Locate the cell with the specified text and output its (X, Y) center coordinate. 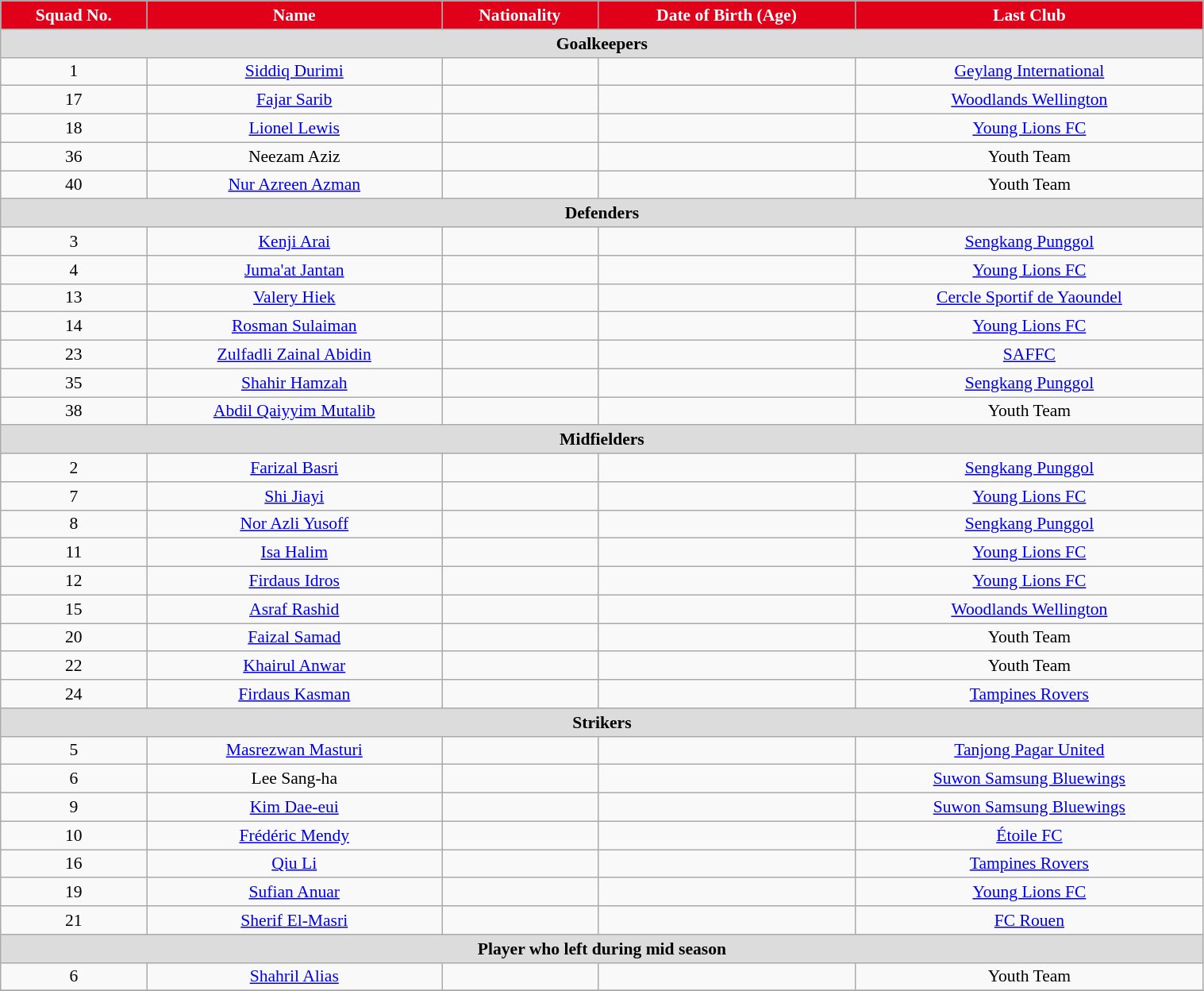
Masrezwan Masturi (294, 750)
24 (74, 694)
SAFFC (1029, 355)
Strikers (602, 723)
Siddiq Durimi (294, 71)
Fajar Sarib (294, 100)
Player who left during mid season (602, 949)
Sufian Anuar (294, 893)
Abdil Qaiyyim Mutalib (294, 411)
Name (294, 15)
Kim Dae-eui (294, 808)
Frédéric Mendy (294, 835)
Valery Hiek (294, 298)
13 (74, 298)
Defenders (602, 214)
9 (74, 808)
12 (74, 581)
Squad No. (74, 15)
Nor Azli Yusoff (294, 524)
Nationality (519, 15)
3 (74, 241)
Qiu Li (294, 864)
FC Rouen (1029, 920)
Zulfadli Zainal Abidin (294, 355)
15 (74, 609)
Last Club (1029, 15)
Asraf Rashid (294, 609)
19 (74, 893)
23 (74, 355)
Shahril Alias (294, 977)
Farizal Basri (294, 468)
8 (74, 524)
Isa Halim (294, 553)
5 (74, 750)
Cercle Sportif de Yaoundel (1029, 298)
Midfielders (602, 440)
Lionel Lewis (294, 129)
Firdaus Kasman (294, 694)
Goalkeepers (602, 44)
18 (74, 129)
Rosman Sulaiman (294, 326)
Neezam Aziz (294, 156)
Shahir Hamzah (294, 383)
Étoile FC (1029, 835)
7 (74, 496)
1 (74, 71)
14 (74, 326)
2 (74, 468)
11 (74, 553)
Lee Sang-ha (294, 779)
10 (74, 835)
Sherif El-Masri (294, 920)
Firdaus Idros (294, 581)
Kenji Arai (294, 241)
17 (74, 100)
35 (74, 383)
Date of Birth (Age) (727, 15)
21 (74, 920)
Juma'at Jantan (294, 270)
Geylang International (1029, 71)
Tanjong Pagar United (1029, 750)
16 (74, 864)
4 (74, 270)
20 (74, 638)
38 (74, 411)
40 (74, 185)
Shi Jiayi (294, 496)
Khairul Anwar (294, 666)
22 (74, 666)
Faizal Samad (294, 638)
Nur Azreen Azman (294, 185)
36 (74, 156)
